Output the (x, y) coordinate of the center of the cell containing the given text.  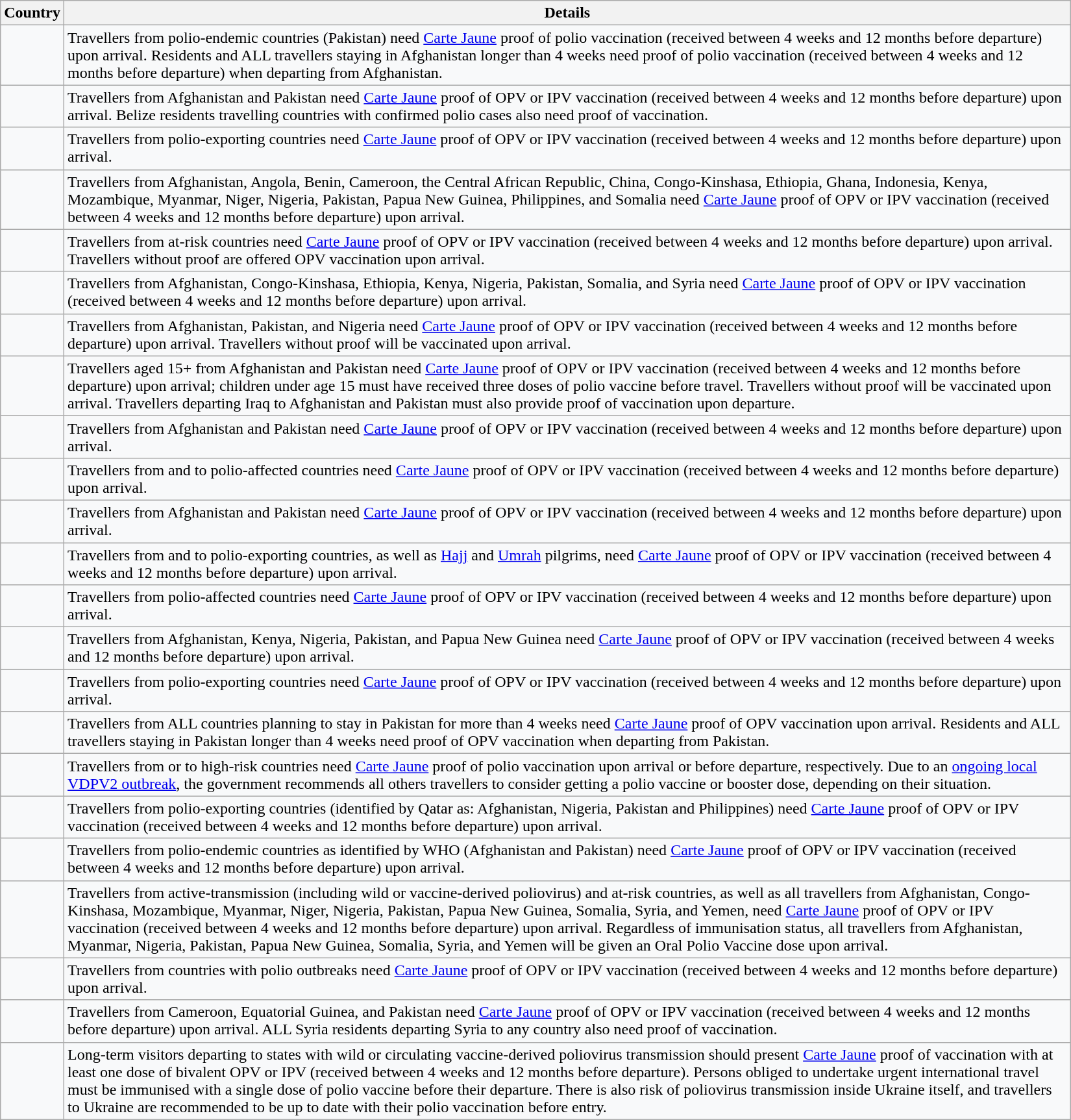
Details (567, 13)
Country (32, 13)
